Provide the (X, Y) coordinate of the cell's center where the given text is located.  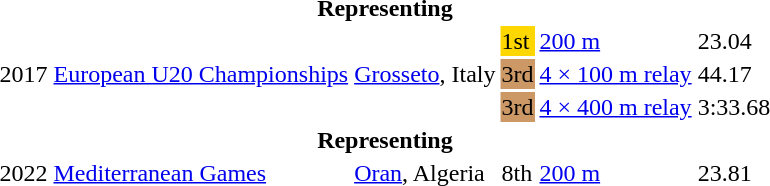
1st (518, 41)
European U20 Championships (201, 74)
200 m (616, 41)
Grosseto, Italy (425, 74)
4 × 100 m relay (616, 74)
4 × 400 m relay (616, 107)
